Output the (x, y) coordinate of the center of the cell containing the given text.  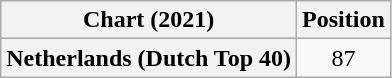
Chart (2021) (149, 20)
Position (344, 20)
87 (344, 58)
Netherlands (Dutch Top 40) (149, 58)
